Pinpoint the cell where the given text exists, returning its [x, y] midpoint coordinate. 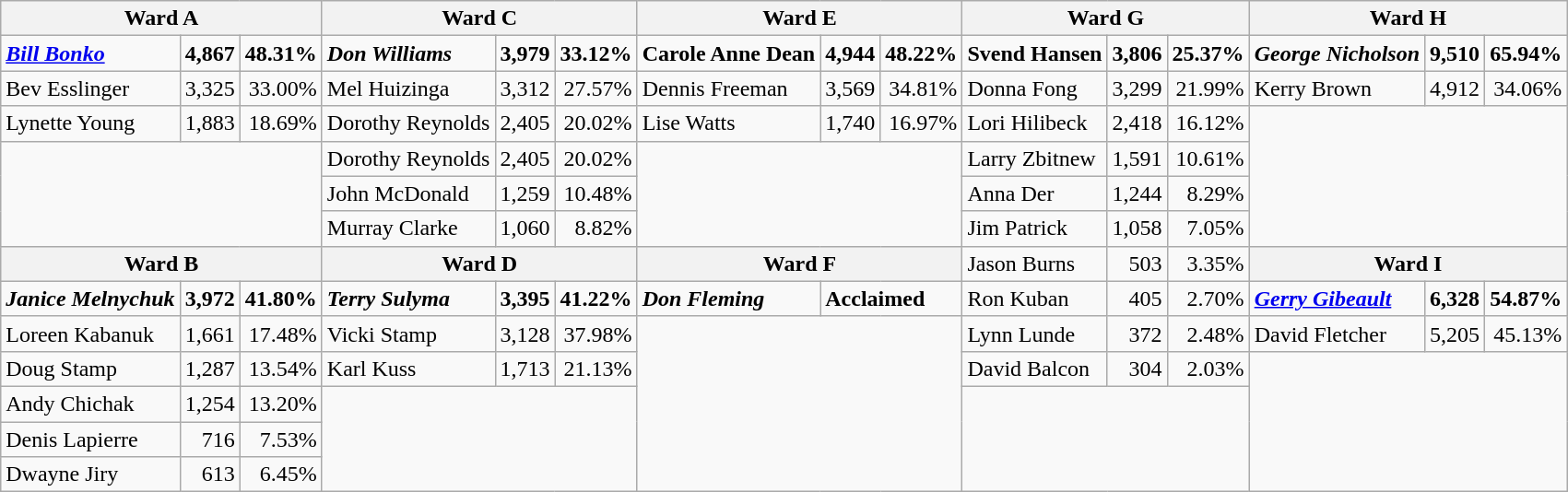
10.48% [595, 193]
2.48% [1208, 334]
503 [1138, 264]
4,912 [1455, 88]
3,312 [525, 88]
716 [210, 439]
16.12% [1208, 123]
405 [1138, 299]
Ward D [479, 264]
Ward A [162, 18]
2,418 [1138, 123]
Jason Burns [1034, 264]
9,510 [1455, 53]
Lynette Young [90, 123]
3,395 [525, 299]
Don Williams [408, 53]
48.22% [922, 53]
Terry Sulyma [408, 299]
304 [1138, 369]
Ward F [800, 264]
372 [1138, 334]
1,661 [210, 334]
10.61% [1208, 158]
6.45% [280, 474]
25.37% [1208, 53]
6,328 [1455, 299]
3.35% [1208, 264]
Murray Clarke [408, 228]
33.00% [280, 88]
41.22% [595, 299]
Janice Melnychuk [90, 299]
Vicki Stamp [408, 334]
3,569 [850, 88]
2.03% [1208, 369]
13.20% [280, 404]
Doug Stamp [90, 369]
45.13% [1527, 334]
Dennis Freeman [728, 88]
1,591 [1138, 158]
Svend Hansen [1034, 53]
4,944 [850, 53]
Ward H [1409, 18]
54.87% [1527, 299]
Karl Kuss [408, 369]
37.98% [595, 334]
34.06% [1527, 88]
34.81% [922, 88]
21.13% [595, 369]
1,287 [210, 369]
Ward I [1409, 264]
18.69% [280, 123]
48.31% [280, 53]
8.29% [1208, 193]
3,128 [525, 334]
3,979 [525, 53]
7.53% [280, 439]
1,060 [525, 228]
Ward C [479, 18]
John McDonald [408, 193]
Ward G [1106, 18]
3,972 [210, 299]
16.97% [922, 123]
Denis Lapierre [90, 439]
Lise Watts [728, 123]
Andy Chichak [90, 404]
Loreen Kabanuk [90, 334]
4,867 [210, 53]
1,058 [1138, 228]
Lori Hilibeck [1034, 123]
Ron Kuban [1034, 299]
Lynn Lunde [1034, 334]
Bev Esslinger [90, 88]
8.82% [595, 228]
Acclaimed [891, 299]
Ward B [162, 264]
Kerry Brown [1337, 88]
Gerry Gibeault [1337, 299]
33.12% [595, 53]
David Fletcher [1337, 334]
Anna Der [1034, 193]
3,806 [1138, 53]
1,259 [525, 193]
Jim Patrick [1034, 228]
1,244 [1138, 193]
3,325 [210, 88]
5,205 [1455, 334]
1,740 [850, 123]
Don Fleming [728, 299]
41.80% [280, 299]
27.57% [595, 88]
2.70% [1208, 299]
13.54% [280, 369]
David Balcon [1034, 369]
65.94% [1527, 53]
Larry Zbitnew [1034, 158]
Donna Fong [1034, 88]
3,299 [1138, 88]
21.99% [1208, 88]
Ward E [800, 18]
1,254 [210, 404]
1,883 [210, 123]
George Nicholson [1337, 53]
7.05% [1208, 228]
Bill Bonko [90, 53]
Dwayne Jiry [90, 474]
613 [210, 474]
17.48% [280, 334]
Mel Huizinga [408, 88]
Carole Anne Dean [728, 53]
1,713 [525, 369]
